Detect which cell encompasses the target text, then output its [x, y] center coordinate. 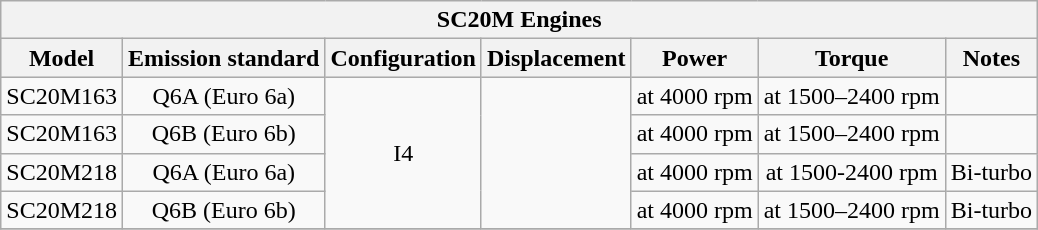
Emission standard [224, 58]
Torque [852, 58]
Displacement [556, 58]
SC20M Engines [520, 20]
Notes [991, 58]
Model [62, 58]
at 1500-2400 rpm [852, 172]
I4 [403, 153]
Power [694, 58]
Configuration [403, 58]
